Output the (x, y) coordinate of the center of the cell containing the given text.  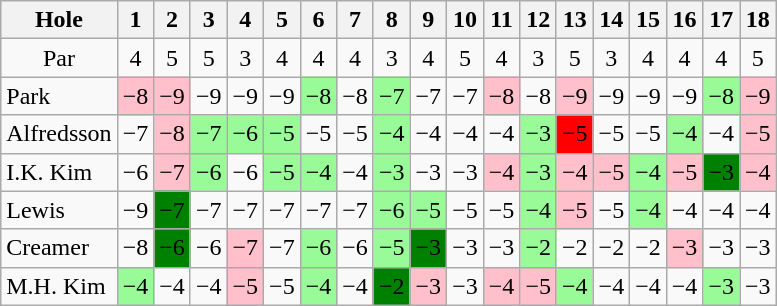
10 (466, 20)
Par (59, 58)
Lewis (59, 210)
8 (392, 20)
I.K. Kim (59, 172)
M.H. Kim (59, 286)
13 (574, 20)
17 (722, 20)
6 (318, 20)
15 (648, 20)
11 (502, 20)
Park (59, 96)
18 (758, 20)
12 (538, 20)
1 (136, 20)
9 (428, 20)
16 (684, 20)
2 (172, 20)
7 (356, 20)
Alfredsson (59, 134)
Creamer (59, 248)
14 (612, 20)
Hole (59, 20)
